For the text-containing cell, return its midpoint in [x, y] coordinate format. 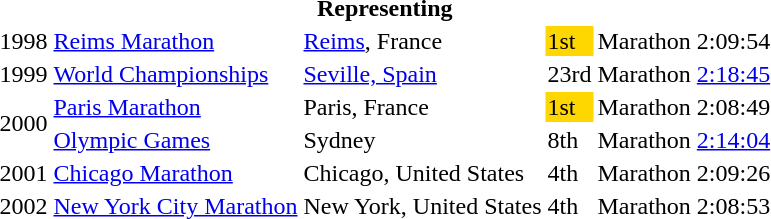
Paris, France [422, 107]
Seville, Spain [422, 74]
World Championships [176, 74]
4th [570, 173]
Chicago, United States [422, 173]
Olympic Games [176, 140]
2:14:04 [733, 140]
Paris Marathon [176, 107]
2:09:54 [733, 41]
Reims, France [422, 41]
Sydney [422, 140]
2:18:45 [733, 74]
Reims Marathon [176, 41]
Chicago Marathon [176, 173]
2:08:49 [733, 107]
2:09:26 [733, 173]
8th [570, 140]
23rd [570, 74]
